Identify which cell holds the provided text, then report its (x, y) central coordinate. 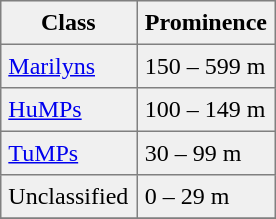
0 – 29 m (206, 197)
30 – 99 m (206, 153)
HuMPs (68, 110)
Marilyns (68, 66)
150 – 599 m (206, 66)
Class (68, 23)
Unclassified (68, 197)
TuMPs (68, 153)
Prominence (206, 23)
100 – 149 m (206, 110)
